Scan for the cell matching the given text and deliver its (x, y) coordinate at center. 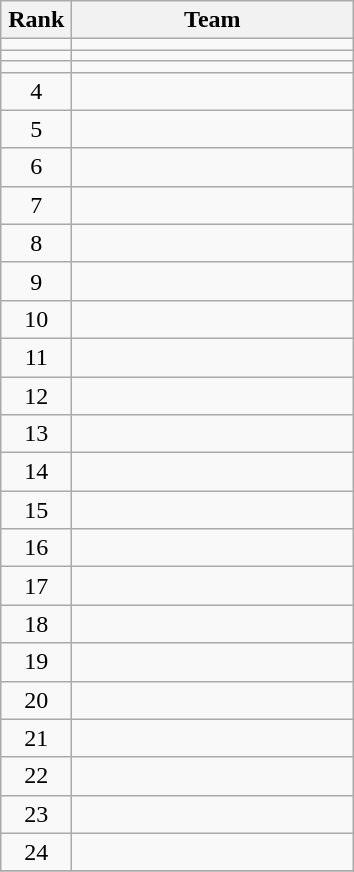
11 (36, 357)
4 (36, 91)
19 (36, 662)
23 (36, 814)
18 (36, 624)
13 (36, 434)
21 (36, 738)
Rank (36, 20)
Team (212, 20)
12 (36, 395)
5 (36, 129)
9 (36, 281)
6 (36, 167)
24 (36, 852)
8 (36, 243)
14 (36, 472)
7 (36, 205)
22 (36, 776)
17 (36, 586)
20 (36, 700)
16 (36, 548)
10 (36, 319)
15 (36, 510)
